Search for the cell housing the specified text and yield its (x, y) center coordinate. 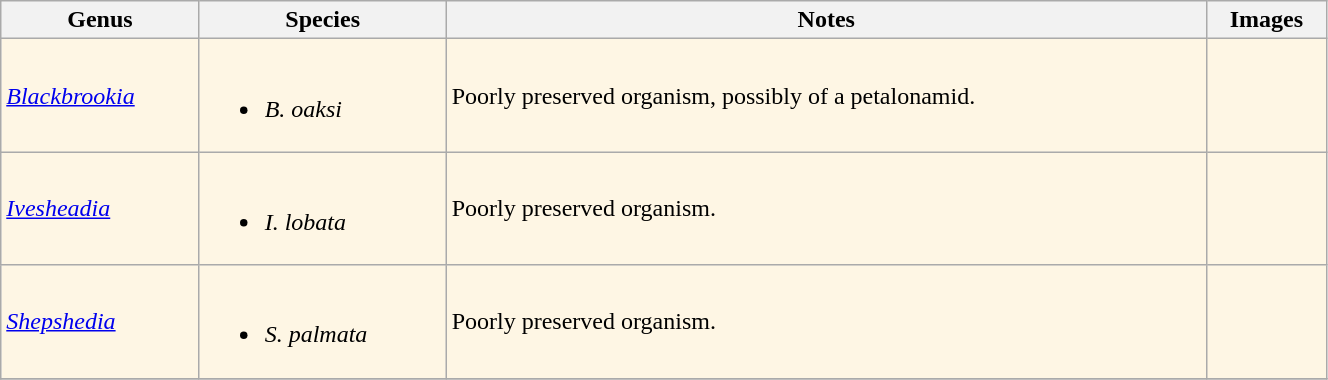
I. lobata (322, 208)
Genus (100, 20)
Notes (826, 20)
Images (1266, 20)
B. oaksi (322, 96)
S. palmata (322, 322)
Shepshedia (100, 322)
Ivesheadia (100, 208)
Species (322, 20)
Blackbrookia (100, 96)
Poorly preserved organism, possibly of a petalonamid. (826, 96)
